Output the (X, Y) coordinate of the center of the cell containing the given text.  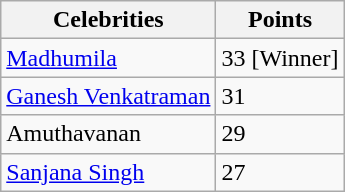
29 (280, 134)
Ganesh Venkatraman (108, 96)
Points (280, 20)
Madhumila (108, 58)
27 (280, 172)
Celebrities (108, 20)
33 [Winner] (280, 58)
31 (280, 96)
Sanjana Singh (108, 172)
Amuthavanan (108, 134)
